From the cell containing the given text, extract its center point as (X, Y) coordinate. 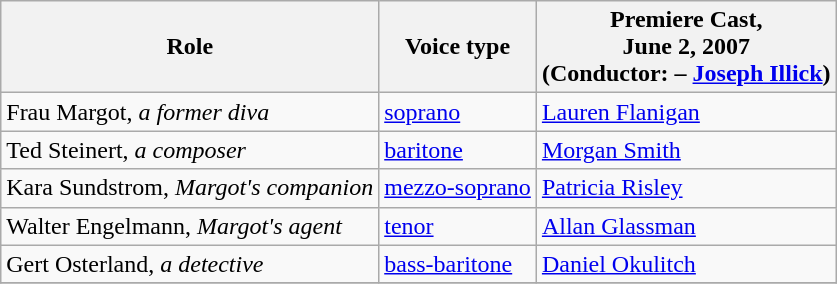
Walter Engelmann, Margot's agent (190, 226)
tenor (458, 226)
mezzo-soprano (458, 188)
Patricia Risley (686, 188)
Morgan Smith (686, 150)
Role (190, 47)
Lauren Flanigan (686, 112)
Gert Osterland, a detective (190, 264)
soprano (458, 112)
Frau Margot, a former diva (190, 112)
Ted Steinert, a composer (190, 150)
Voice type (458, 47)
Allan Glassman (686, 226)
bass-baritone (458, 264)
Daniel Okulitch (686, 264)
Kara Sundstrom, Margot's companion (190, 188)
Premiere Cast, June 2, 2007(Conductor: – Joseph Illick) (686, 47)
baritone (458, 150)
